Return (x, y) of the center of cell containing provided text 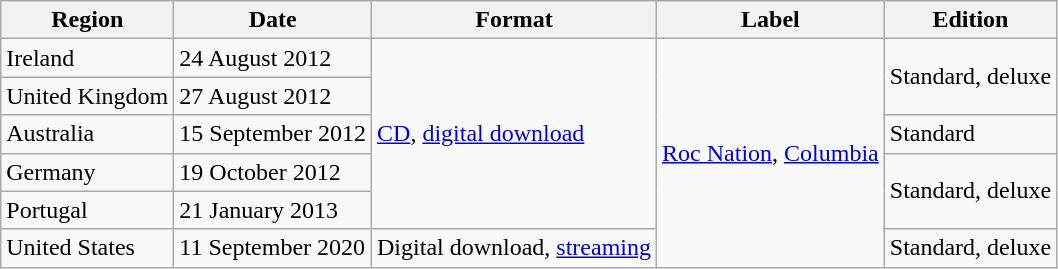
United Kingdom (88, 96)
19 October 2012 (273, 172)
CD, digital download (514, 134)
27 August 2012 (273, 96)
Germany (88, 172)
United States (88, 248)
Roc Nation, Columbia (771, 153)
Ireland (88, 58)
15 September 2012 (273, 134)
Digital download, streaming (514, 248)
Standard (970, 134)
21 January 2013 (273, 210)
11 September 2020 (273, 248)
Region (88, 20)
Date (273, 20)
Portugal (88, 210)
24 August 2012 (273, 58)
Australia (88, 134)
Format (514, 20)
Label (771, 20)
Edition (970, 20)
